Scan for the cell matching the given text and deliver its (X, Y) coordinate at center. 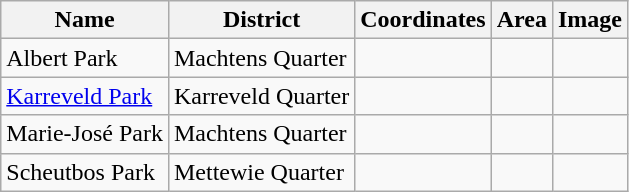
Marie-José Park (85, 134)
Karreveld Quarter (261, 96)
District (261, 20)
Coordinates (423, 20)
Image (590, 20)
Scheutbos Park (85, 172)
Area (522, 20)
Name (85, 20)
Albert Park (85, 58)
Mettewie Quarter (261, 172)
Karreveld Park (85, 96)
